Output the [X, Y] coordinate of the center of the cell containing the given text.  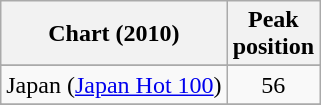
Peakposition [273, 34]
Chart (2010) [114, 34]
56 [273, 85]
Japan (Japan Hot 100) [114, 85]
